Detect which cell encompasses the target text, then output its [X, Y] center coordinate. 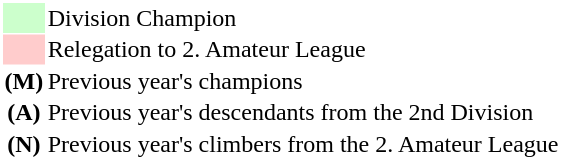
Previous year's descendants from the 2nd Division [303, 113]
Previous year's champions [303, 81]
(M) [24, 81]
Division Champion [303, 18]
Previous year's climbers from the 2. Amateur League [303, 144]
(N) [24, 144]
Relegation to 2. Amateur League [303, 49]
(A) [24, 113]
